Return (x, y) of the center of cell containing provided text 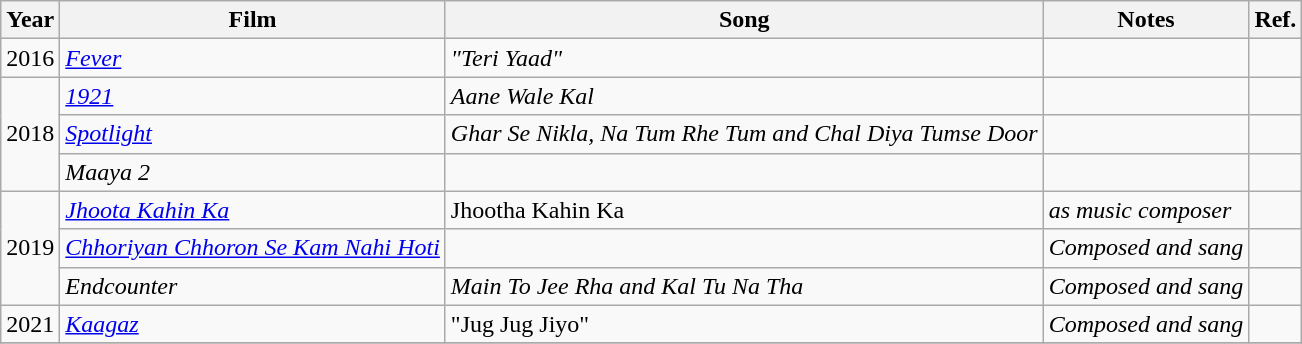
Ref. (1276, 20)
Chhoriyan Chhoron Se Kam Nahi Hoti (253, 248)
"Teri Yaad" (744, 58)
1921 (253, 96)
Ghar Se Nikla, Na Tum Rhe Tum and Chal Diya Tumse Door (744, 134)
Year (30, 20)
as music composer (1146, 210)
2021 (30, 324)
Spotlight (253, 134)
"Jug Jug Jiyo" (744, 324)
2019 (30, 248)
Jhoota Kahin Ka (253, 210)
Aane Wale Kal (744, 96)
2016 (30, 58)
Notes (1146, 20)
Main To Jee Rha and Kal Tu Na Tha (744, 286)
Maaya 2 (253, 172)
2018 (30, 134)
Endcounter (253, 286)
Fever (253, 58)
Kaagaz (253, 324)
Song (744, 20)
Jhootha Kahin Ka (744, 210)
Film (253, 20)
